From the cell containing the given text, extract its center point as (X, Y) coordinate. 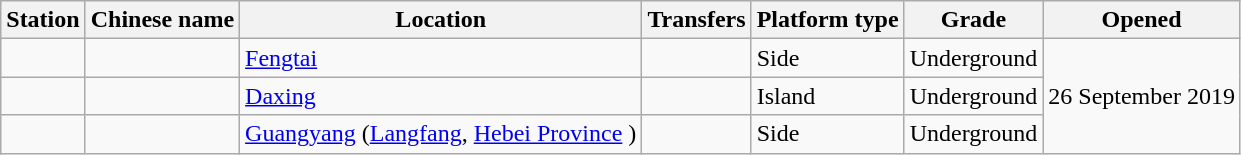
Transfers (696, 20)
Chinese name (162, 20)
Guangyang (Langfang, Hebei Province ) (441, 134)
Location (441, 20)
26 September 2019 (1142, 96)
Island (828, 96)
Fengtai (441, 58)
Grade (974, 20)
Opened (1142, 20)
Platform type (828, 20)
Station (43, 20)
Daxing (441, 96)
